Capture the cell that displays the provided text and extract its [X, Y] central coordinate. 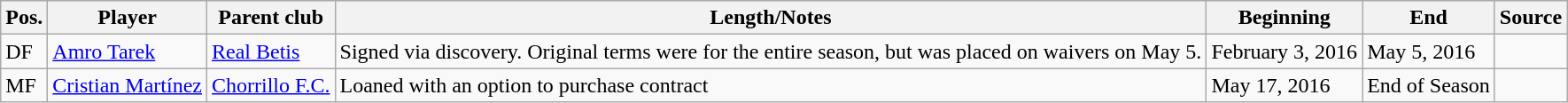
February 3, 2016 [1285, 51]
Parent club [271, 18]
Signed via discovery. Original terms were for the entire season, but was placed on waivers on May 5. [771, 51]
Cristian Martínez [128, 85]
Pos. [25, 18]
Chorrillo F.C. [271, 85]
Beginning [1285, 18]
MF [25, 85]
May 5, 2016 [1429, 51]
End [1429, 18]
Loaned with an option to purchase contract [771, 85]
Real Betis [271, 51]
Player [128, 18]
May 17, 2016 [1285, 85]
Amro Tarek [128, 51]
DF [25, 51]
Length/Notes [771, 18]
End of Season [1429, 85]
Source [1531, 18]
